Identify which cell holds the provided text, then report its (X, Y) central coordinate. 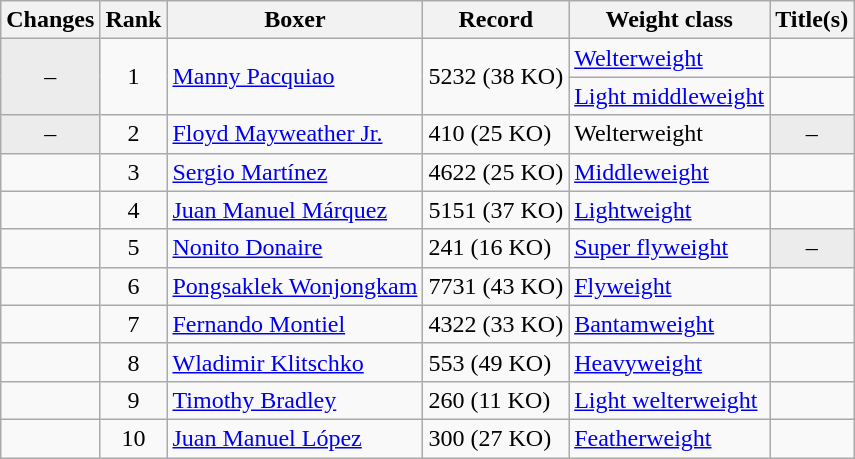
Sergio Martínez (295, 172)
Pongsaklek Wonjongkam (295, 286)
7731 (43 KO) (496, 286)
Boxer (295, 20)
2 (134, 134)
241 (16 KO) (496, 248)
10 (134, 438)
9 (134, 400)
8 (134, 362)
Fernando Montiel (295, 324)
Timothy Bradley (295, 400)
Nonito Donaire (295, 248)
Floyd Mayweather Jr. (295, 134)
Flyweight (670, 286)
Super flyweight (670, 248)
5 (134, 248)
Juan Manuel Márquez (295, 210)
Rank (134, 20)
Record (496, 20)
Featherweight (670, 438)
410 (25 KO) (496, 134)
Bantamweight (670, 324)
Changes (50, 20)
1 (134, 77)
Juan Manuel López (295, 438)
Heavyweight (670, 362)
5151 (37 KO) (496, 210)
Wladimir Klitschko (295, 362)
Manny Pacquiao (295, 77)
5232 (38 KO) (496, 77)
Light welterweight (670, 400)
6 (134, 286)
Middleweight (670, 172)
Title(s) (812, 20)
Lightweight (670, 210)
Light middleweight (670, 96)
4322 (33 KO) (496, 324)
260 (11 KO) (496, 400)
7 (134, 324)
Weight class (670, 20)
300 (27 KO) (496, 438)
553 (49 KO) (496, 362)
3 (134, 172)
4 (134, 210)
4622 (25 KO) (496, 172)
